Provide the (x, y) coordinate of the cell's center where the given text is located.  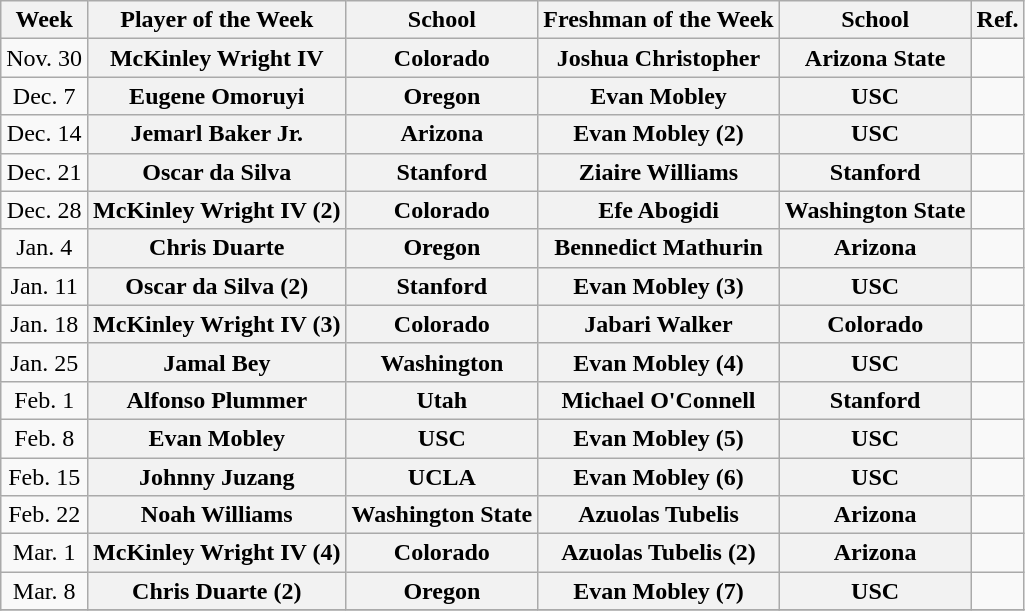
Jan. 4 (44, 248)
McKinley Wright IV (2) (217, 210)
Dec. 7 (44, 96)
Chris Duarte (217, 248)
Michael O'Connell (659, 400)
Feb. 1 (44, 400)
Week (44, 20)
Joshua Christopher (659, 58)
Ziaire Williams (659, 172)
UCLA (442, 477)
Evan Mobley (4) (659, 362)
Mar. 8 (44, 591)
Dec. 14 (44, 134)
Washington (442, 362)
Dec. 28 (44, 210)
Nov. 30 (44, 58)
Evan Mobley (5) (659, 438)
McKinley Wright IV (4) (217, 553)
Bennedict Mathurin (659, 248)
Jabari Walker (659, 324)
Efe Abogidi (659, 210)
Feb. 8 (44, 438)
Azuolas Tubelis (2) (659, 553)
Jemarl Baker Jr. (217, 134)
Evan Mobley (3) (659, 286)
Ref. (998, 20)
Jan. 25 (44, 362)
Evan Mobley (7) (659, 591)
Dec. 21 (44, 172)
Oscar da Silva (217, 172)
Eugene Omoruyi (217, 96)
Feb. 15 (44, 477)
Feb. 22 (44, 515)
Freshman of the Week (659, 20)
Mar. 1 (44, 553)
Evan Mobley (6) (659, 477)
Evan Mobley (2) (659, 134)
Player of the Week (217, 20)
Jamal Bey (217, 362)
Jan. 18 (44, 324)
Utah (442, 400)
McKinley Wright IV (217, 58)
Arizona State (875, 58)
Alfonso Plummer (217, 400)
Johnny Juzang (217, 477)
Jan. 11 (44, 286)
Oscar da Silva (2) (217, 286)
Noah Williams (217, 515)
Azuolas Tubelis (659, 515)
Chris Duarte (2) (217, 591)
McKinley Wright IV (3) (217, 324)
